Scan for the cell matching the given text and deliver its [x, y] coordinate at center. 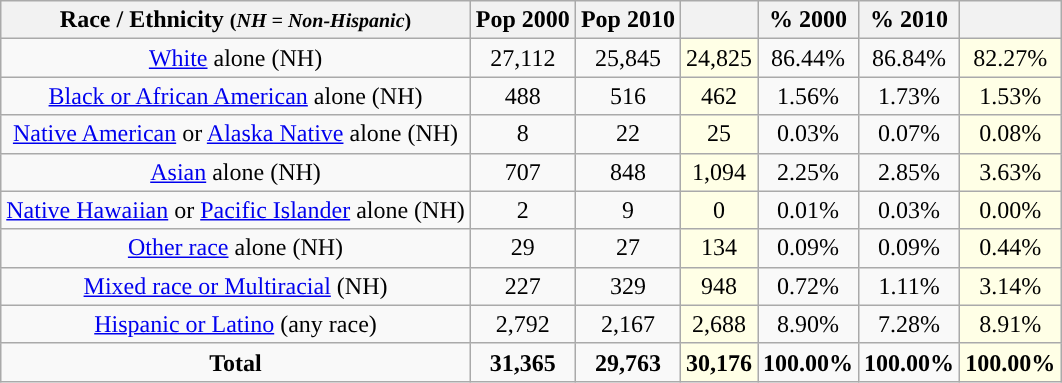
2.85% [910, 172]
27,112 [522, 58]
0.01% [808, 210]
3.63% [1010, 172]
1,094 [718, 172]
227 [522, 286]
0.08% [1010, 134]
27 [628, 248]
% 2010 [910, 20]
Asian alone (NH) [236, 172]
Hispanic or Latino (any race) [236, 324]
2,688 [718, 324]
1.53% [1010, 96]
8 [522, 134]
22 [628, 134]
707 [522, 172]
8.91% [1010, 324]
1.73% [910, 96]
7.28% [910, 324]
25,845 [628, 58]
9 [628, 210]
Native Hawaiian or Pacific Islander alone (NH) [236, 210]
86.44% [808, 58]
8.90% [808, 324]
948 [718, 286]
3.14% [1010, 286]
Race / Ethnicity (NH = Non-Hispanic) [236, 20]
Total [236, 362]
Mixed race or Multiracial (NH) [236, 286]
Native American or Alaska Native alone (NH) [236, 134]
0.44% [1010, 248]
2,167 [628, 324]
31,365 [522, 362]
Pop 2010 [628, 20]
Black or African American alone (NH) [236, 96]
29,763 [628, 362]
329 [628, 286]
0.72% [808, 286]
848 [628, 172]
29 [522, 248]
2 [522, 210]
24,825 [718, 58]
Pop 2000 [522, 20]
25 [718, 134]
82.27% [1010, 58]
516 [628, 96]
488 [522, 96]
1.56% [808, 96]
462 [718, 96]
2,792 [522, 324]
86.84% [910, 58]
White alone (NH) [236, 58]
Other race alone (NH) [236, 248]
% 2000 [808, 20]
2.25% [808, 172]
1.11% [910, 286]
0.00% [1010, 210]
0 [718, 210]
0.07% [910, 134]
134 [718, 248]
30,176 [718, 362]
